Identify which cell holds the provided text, then report its (x, y) central coordinate. 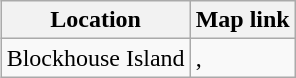
Map link (242, 20)
Location (96, 20)
Blockhouse Island (96, 58)
, (242, 58)
